Scan for the cell matching the given text and deliver its (X, Y) coordinate at center. 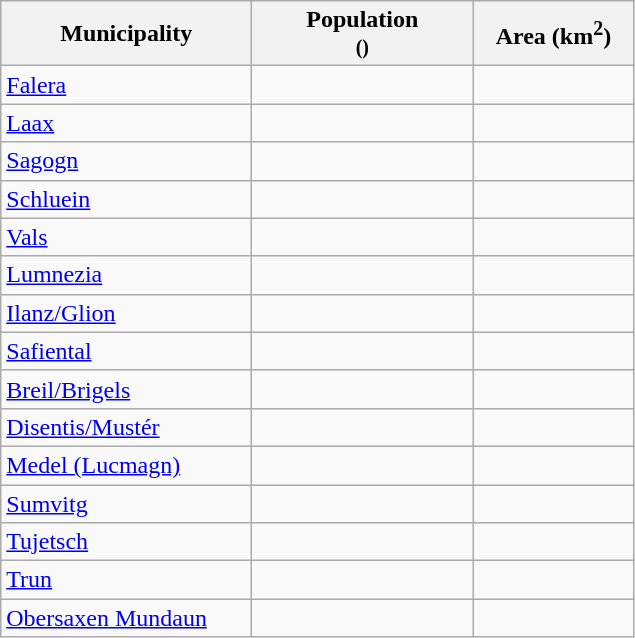
Schluein (126, 199)
Municipality (126, 34)
Medel (Lucmagn) (126, 465)
Ilanz/Glion (126, 313)
Falera (126, 85)
Lumnezia (126, 275)
Tujetsch (126, 542)
Trun (126, 580)
Safiental (126, 351)
Disentis/Mustér (126, 427)
Sumvitg (126, 503)
Vals (126, 237)
Obersaxen Mundaun (126, 618)
Breil/Brigels (126, 389)
Sagogn (126, 161)
Area (km2) (554, 34)
Laax (126, 123)
Population () (362, 34)
